Detect which cell encompasses the target text, then output its [X, Y] center coordinate. 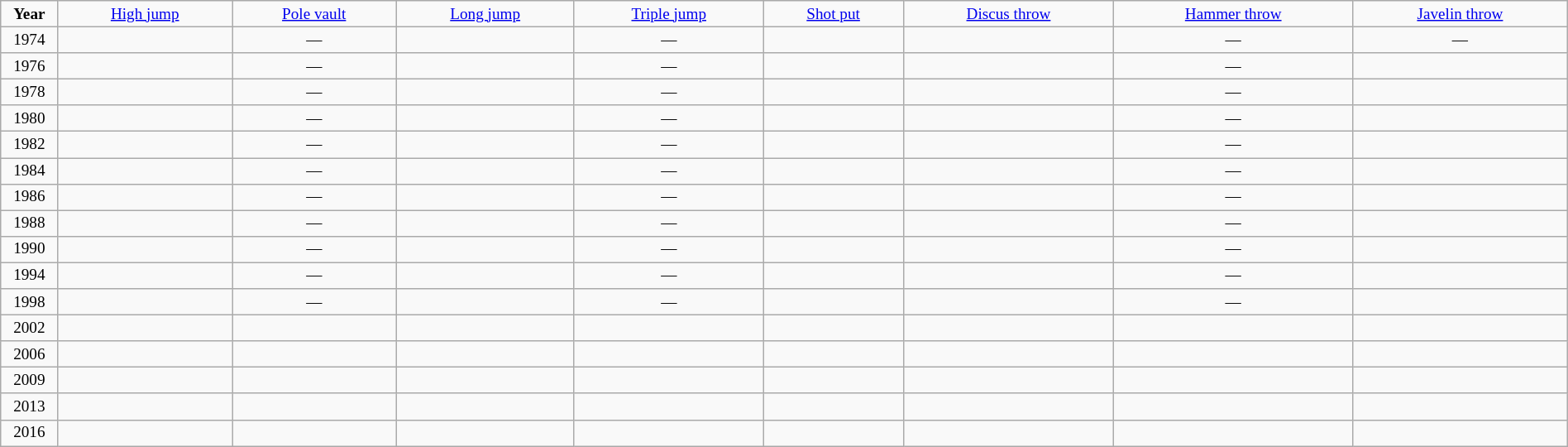
2006 [30, 354]
1994 [30, 276]
1986 [30, 197]
High jump [146, 14]
1988 [30, 223]
1978 [30, 92]
Javelin throw [1460, 14]
1980 [30, 118]
1976 [30, 66]
Discus throw [1009, 14]
Long jump [485, 14]
Shot put [834, 14]
1984 [30, 171]
2016 [30, 433]
Pole vault [314, 14]
Triple jump [668, 14]
2009 [30, 381]
Year [30, 14]
Hammer throw [1234, 14]
1998 [30, 302]
1990 [30, 249]
1974 [30, 40]
2013 [30, 406]
1982 [30, 145]
2002 [30, 328]
